From the cell containing the given text, extract its center point as [x, y] coordinate. 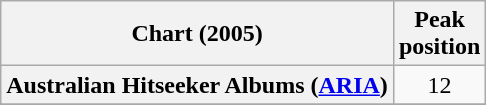
12 [439, 85]
Australian Hitseeker Albums (ARIA) [198, 85]
Peakposition [439, 34]
Chart (2005) [198, 34]
